Extract the [X, Y] coordinate from the center of the cell holding the provided text.  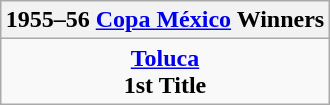
Toluca1st Title [165, 72]
1955–56 Copa México Winners [165, 20]
